Capture the cell that displays the provided text and extract its [x, y] central coordinate. 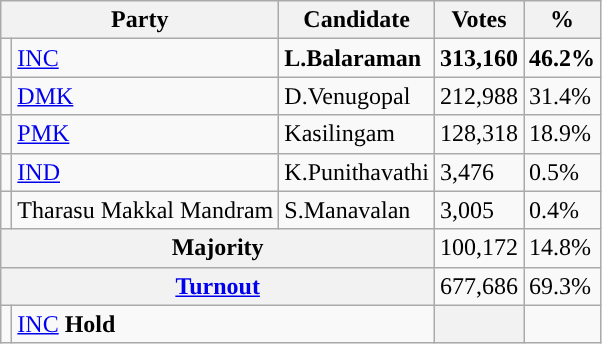
0.4% [562, 210]
14.8% [562, 248]
L.Balaraman [357, 58]
Candidate [357, 20]
INC [146, 58]
Kasilingam [357, 134]
46.2% [562, 58]
3,476 [480, 172]
3,005 [480, 210]
IND [146, 172]
D.Venugopal [357, 96]
313,160 [480, 58]
31.4% [562, 96]
% [562, 20]
677,686 [480, 286]
128,318 [480, 134]
INC Hold [224, 324]
K.Punithavathi [357, 172]
DMK [146, 96]
100,172 [480, 248]
Majority [218, 248]
69.3% [562, 286]
PMK [146, 134]
18.9% [562, 134]
Tharasu Makkal Mandram [146, 210]
Party [140, 20]
212,988 [480, 96]
Votes [480, 20]
Turnout [218, 286]
0.5% [562, 172]
S.Manavalan [357, 210]
